Extract the (X, Y) coordinate from the center of the cell holding the provided text.  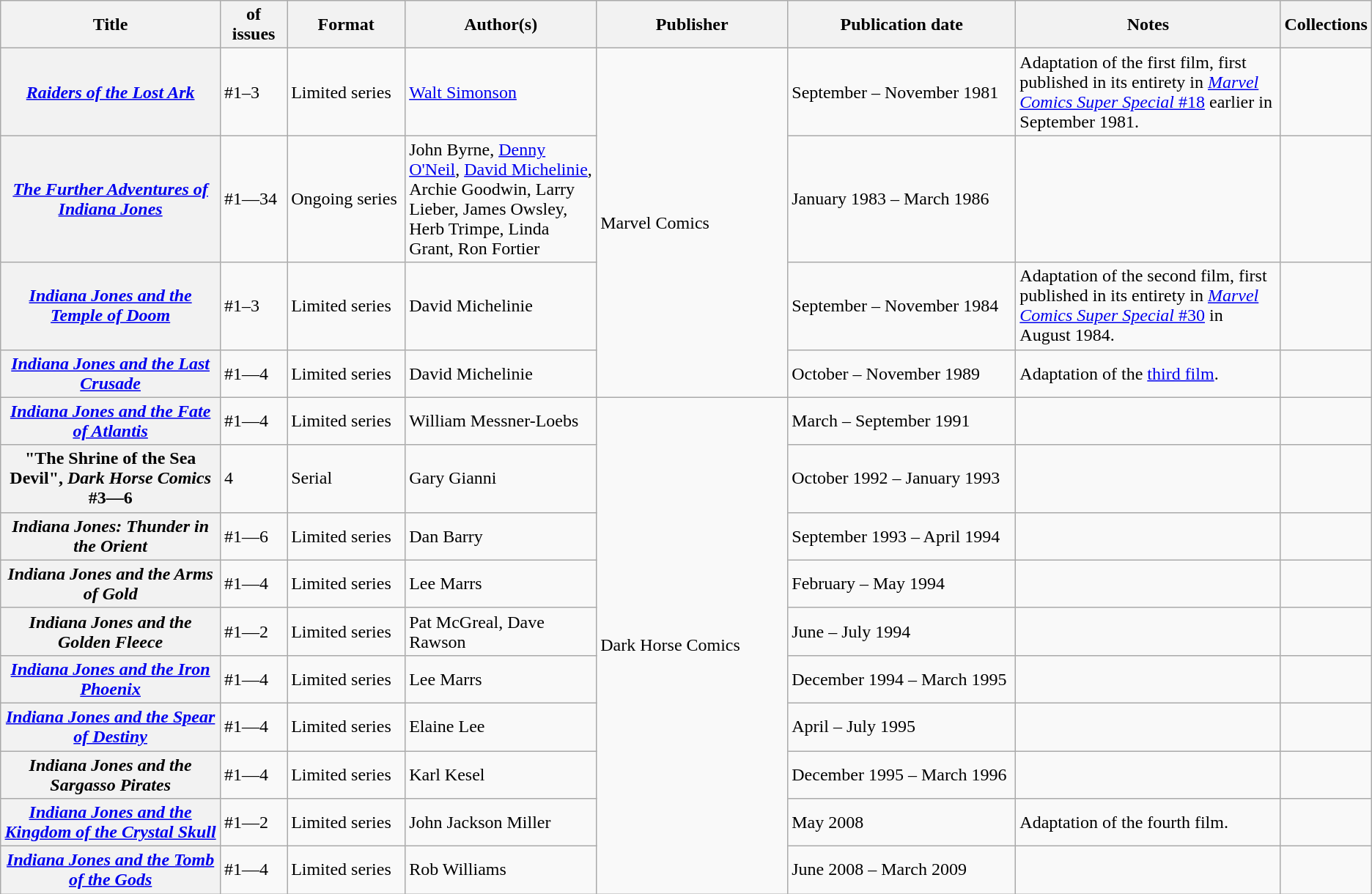
September – November 1984 (901, 306)
Karl Kesel (501, 774)
Collections (1326, 25)
Pat McGreal, Dave Rawson (501, 632)
December 1995 – March 1996 (901, 774)
Format (346, 25)
Indiana Jones and the Fate of Atlantis (111, 421)
Indiana Jones and the Spear of Destiny (111, 727)
Title (111, 25)
Indiana Jones: Thunder in the Orient (111, 536)
September 1993 – April 1994 (901, 536)
October – November 1989 (901, 374)
June 2008 – March 2009 (901, 871)
Indiana Jones and the Tomb of the Gods (111, 871)
Rob Williams (501, 871)
June – July 1994 (901, 632)
April – July 1995 (901, 727)
John Jackson Miller (501, 822)
"The Shrine of the Sea Devil", Dark Horse Comics #3—6 (111, 479)
Indiana Jones and the Arms of Gold (111, 583)
The Further Adventures of Indiana Jones (111, 199)
Indiana Jones and the Kingdom of the Crystal Skull (111, 822)
February – May 1994 (901, 583)
Dark Horse Comics (692, 646)
Indiana Jones and the Iron Phoenix (111, 679)
Gary Gianni (501, 479)
September – November 1981 (901, 92)
March – September 1991 (901, 421)
Indiana Jones and the Sargasso Pirates (111, 774)
January 1983 – March 1986 (901, 199)
Adaptation of the first film, first published in its entirety in Marvel Comics Super Special #18 earlier in September 1981. (1148, 92)
William Messner-Loebs (501, 421)
Author(s) (501, 25)
Indiana Jones and the Last Crusade (111, 374)
Indiana Jones and the Golden Fleece (111, 632)
Notes (1148, 25)
Publication date (901, 25)
4 (254, 479)
December 1994 – March 1995 (901, 679)
John Byrne, Denny O'Neil, David Michelinie, Archie Goodwin, Larry Lieber, James Owsley, Herb Trimpe, Linda Grant, Ron Fortier (501, 199)
May 2008 (901, 822)
#1—34 (254, 199)
Publisher (692, 25)
Adaptation of the third film. (1148, 374)
Serial (346, 479)
Adaptation of the second film, first published in its entirety in Marvel Comics Super Special #30 in August 1984. (1148, 306)
Adaptation of the fourth film. (1148, 822)
of issues (254, 25)
Marvel Comics (692, 223)
#1—6 (254, 536)
Raiders of the Lost Ark (111, 92)
Elaine Lee (501, 727)
Walt Simonson (501, 92)
Ongoing series (346, 199)
Dan Barry (501, 536)
October 1992 – January 1993 (901, 479)
Indiana Jones and the Temple of Doom (111, 306)
